Pinpoint the cell where the given text exists, returning its [X, Y] midpoint coordinate. 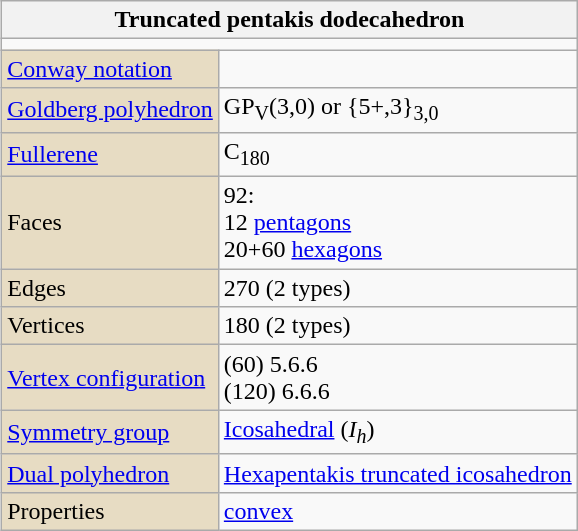
Dual polyhedron [110, 473]
Fullerene [110, 154]
Edges [110, 288]
Faces [110, 223]
Conway notation [110, 69]
Vertex configuration [110, 378]
Truncated pentakis dodecahedron [290, 20]
Properties [110, 511]
Symmetry group [110, 432]
Vertices [110, 326]
GPV(3,0) or {5+,3}3,0 [398, 110]
Goldberg polyhedron [110, 110]
180 (2 types) [398, 326]
Icosahedral (Ih) [398, 432]
C180 [398, 154]
(60) 5.6.6(120) 6.6.6 [398, 378]
270 (2 types) [398, 288]
Hexapentakis truncated icosahedron [398, 473]
92:12 pentagons20+60 hexagons [398, 223]
convex [398, 511]
